Extract the (X, Y) coordinate from the center of the cell holding the provided text.  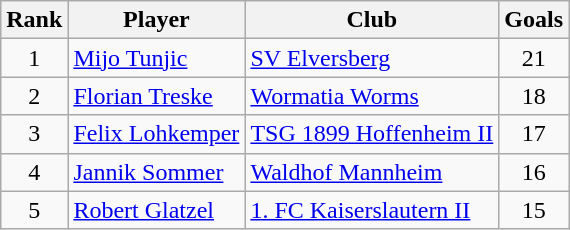
21 (534, 58)
1 (34, 58)
Jannik Sommer (156, 172)
15 (534, 210)
Wormatia Worms (372, 96)
Florian Treske (156, 96)
2 (34, 96)
Player (156, 20)
Robert Glatzel (156, 210)
SV Elversberg (372, 58)
Goals (534, 20)
TSG 1899 Hoffenheim II (372, 134)
Waldhof Mannheim (372, 172)
4 (34, 172)
1. FC Kaiserslautern II (372, 210)
18 (534, 96)
17 (534, 134)
5 (34, 210)
3 (34, 134)
Felix Lohkemper (156, 134)
Club (372, 20)
Rank (34, 20)
Mijo Tunjic (156, 58)
16 (534, 172)
